For the text-containing cell, return its midpoint in [x, y] coordinate format. 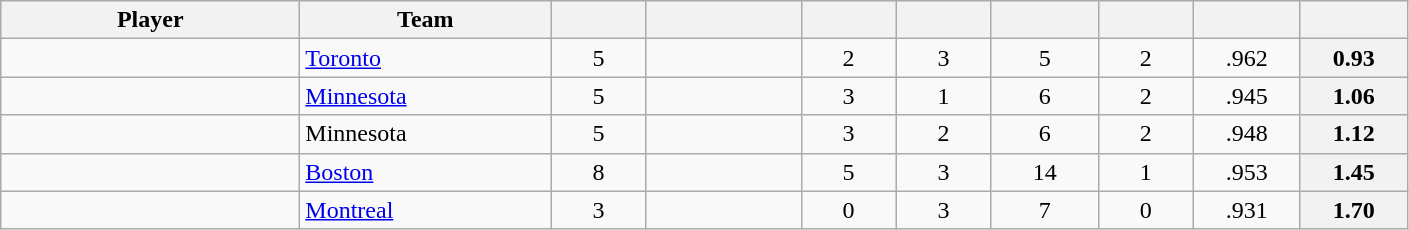
8 [598, 172]
14 [1044, 172]
1.70 [1354, 210]
.962 [1246, 58]
1.45 [1354, 172]
.931 [1246, 210]
Toronto [426, 58]
Montreal [426, 210]
7 [1044, 210]
.953 [1246, 172]
1.12 [1354, 134]
Boston [426, 172]
0.93 [1354, 58]
.948 [1246, 134]
1.06 [1354, 96]
Team [426, 20]
Player [150, 20]
.945 [1246, 96]
